Determine the [X, Y] coordinate at the center of the cell enclosing the given text.  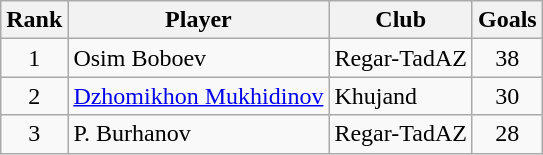
Dzhomikhon Mukhidinov [198, 96]
Player [198, 20]
Khujand [401, 96]
Club [401, 20]
38 [507, 58]
Rank [34, 20]
28 [507, 134]
P. Burhanov [198, 134]
1 [34, 58]
30 [507, 96]
Goals [507, 20]
3 [34, 134]
Osim Boboev [198, 58]
2 [34, 96]
